Identify which cell holds the provided text, then report its (x, y) central coordinate. 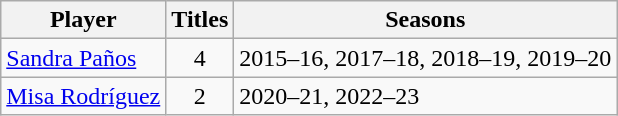
2020–21, 2022–23 (426, 96)
Sandra Paños (84, 58)
2015–16, 2017–18, 2018–19, 2019–20 (426, 58)
Seasons (426, 20)
Player (84, 20)
Titles (200, 20)
2 (200, 96)
4 (200, 58)
Misa Rodríguez (84, 96)
